Detect which cell encompasses the target text, then output its (x, y) center coordinate. 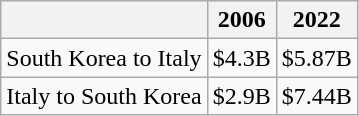
Italy to South Korea (104, 96)
$4.3B (242, 58)
2006 (242, 20)
$7.44B (316, 96)
South Korea to Italy (104, 58)
2022 (316, 20)
$2.9B (242, 96)
$5.87B (316, 58)
